From the cell containing the given text, extract its center point as [X, Y] coordinate. 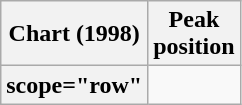
scope="row" [74, 85]
Peakposition [194, 34]
Chart (1998) [74, 34]
